Find where the given text appears and provide that cell's center as (x, y) coordinate. 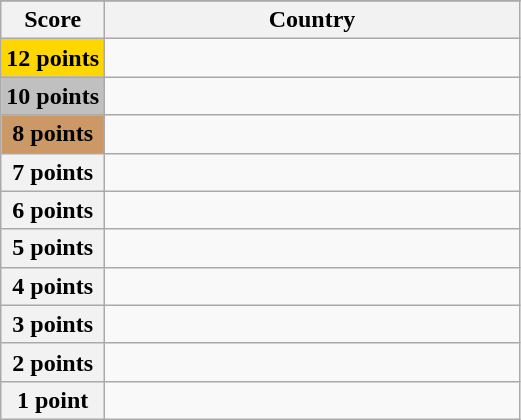
Country (312, 20)
7 points (53, 172)
4 points (53, 286)
5 points (53, 248)
8 points (53, 134)
1 point (53, 400)
2 points (53, 362)
10 points (53, 96)
12 points (53, 58)
3 points (53, 324)
Score (53, 20)
6 points (53, 210)
